Search for the cell housing the specified text and yield its [X, Y] center coordinate. 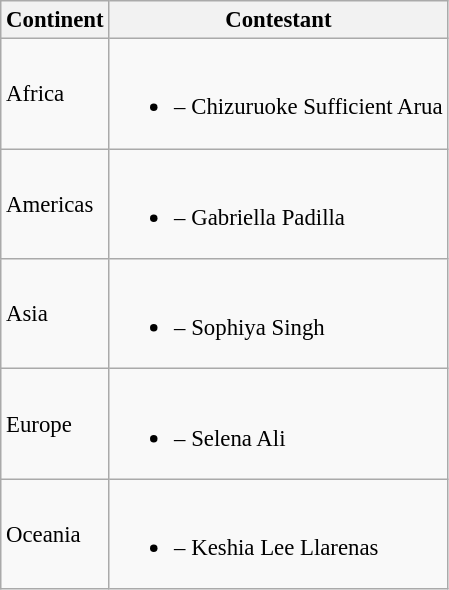
– Chizuruoke Sufficient Arua [278, 94]
– Gabriella Padilla [278, 204]
Asia [55, 314]
Continent [55, 20]
Americas [55, 204]
Europe [55, 424]
– Keshia Lee Llarenas [278, 534]
Oceania [55, 534]
– Selena Ali [278, 424]
Africa [55, 94]
Contestant [278, 20]
– Sophiya Singh [278, 314]
